Capture the cell that displays the provided text and extract its [X, Y] central coordinate. 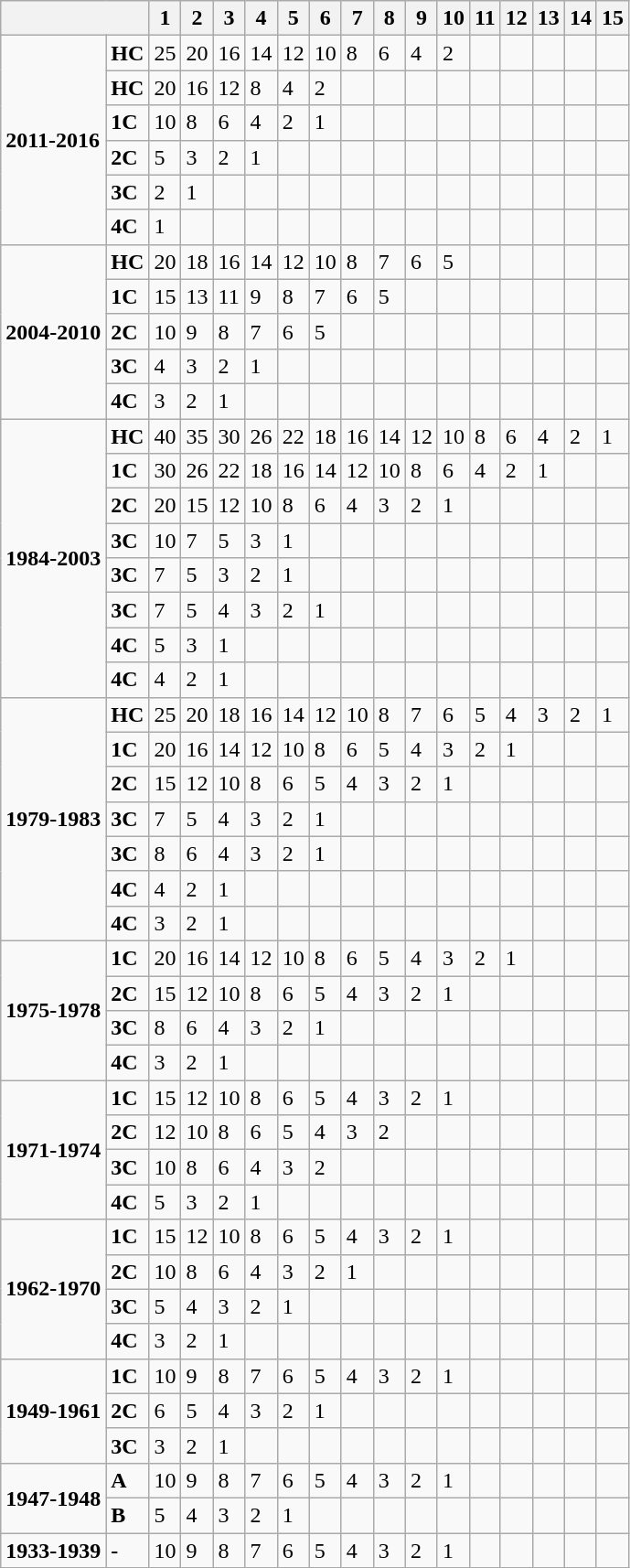
2011-2016 [53, 140]
1933-1939 [53, 1551]
40 [165, 436]
1971-1974 [53, 1150]
1975-1978 [53, 1010]
1949-1961 [53, 1411]
A [128, 1480]
1947-1948 [53, 1498]
2004-2010 [53, 331]
1962-1970 [53, 1289]
B [128, 1515]
- [128, 1551]
1979-1983 [53, 819]
1984-2003 [53, 558]
35 [198, 436]
